Capture the cell that displays the provided text and extract its [X, Y] central coordinate. 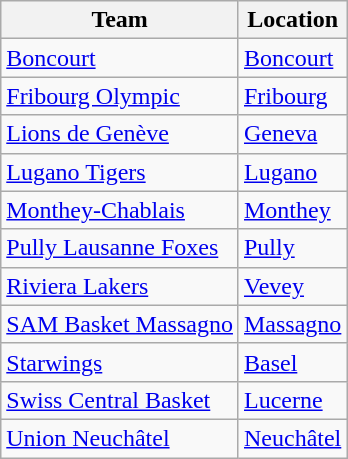
Fribourg Olympic [120, 96]
Geneva [292, 134]
Location [292, 20]
Lugano [292, 172]
Swiss Central Basket [120, 400]
Lucerne [292, 400]
Vevey [292, 286]
Starwings [120, 362]
Union Neuchâtel [120, 438]
Team [120, 20]
Riviera Lakers [120, 286]
Lions de Genève [120, 134]
Pully [292, 248]
Basel [292, 362]
Pully Lausanne Foxes [120, 248]
Lugano Tigers [120, 172]
SAM Basket Massagno [120, 324]
Monthey-Chablais [120, 210]
Massagno [292, 324]
Fribourg [292, 96]
Neuchâtel [292, 438]
Monthey [292, 210]
